Identify which cell holds the provided text, then report its [X, Y] central coordinate. 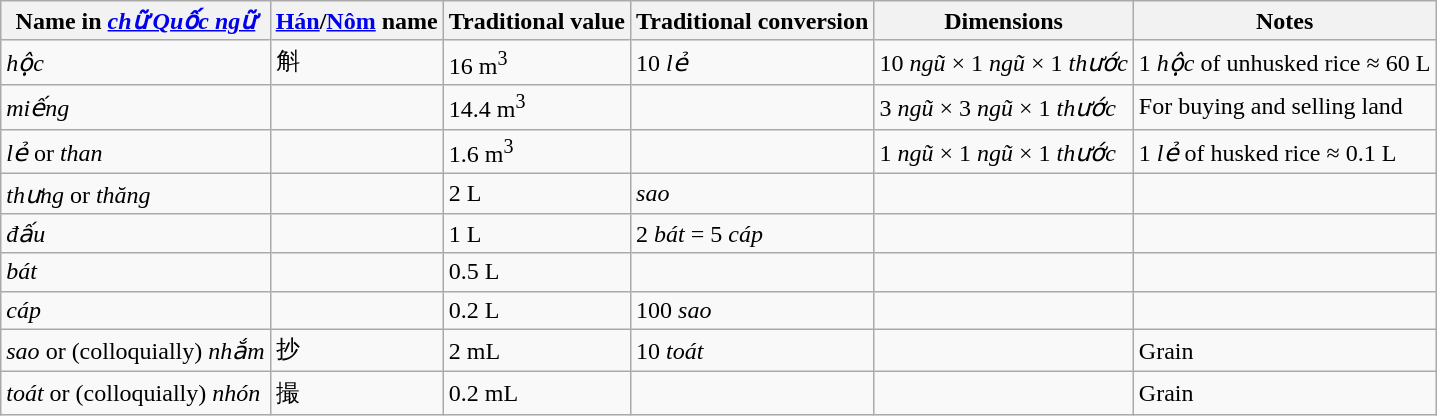
toát or (colloquially) nhón [136, 394]
cáp [136, 310]
1 ngũ × 1 ngũ × 1 thước [1004, 152]
0.2 L [536, 310]
10 ngũ × 1 ngũ × 1 thước [1004, 62]
100 sao [752, 310]
撮 [356, 394]
2 mL [536, 350]
10 lẻ [752, 62]
Name in chữ Quốc ngữ [136, 21]
10 toát [752, 350]
14.4 m3 [536, 108]
hộc [136, 62]
miếng [136, 108]
16 m3 [536, 62]
3 ngũ × 3 ngũ × 1 thước [1004, 108]
1.6 m3 [536, 152]
Hán/Nôm name [356, 21]
Traditional conversion [752, 21]
sao [752, 194]
For buying and selling land [1284, 108]
thưng or thăng [136, 194]
sao or (colloquially) nhắm [136, 350]
lẻ or than [136, 152]
0.2 mL [536, 394]
2 bát = 5 cáp [752, 234]
2 L [536, 194]
Dimensions [1004, 21]
抄 [356, 350]
1 L [536, 234]
0.5 L [536, 272]
1 lẻ of husked rice ≈ 0.1 L [1284, 152]
Notes [1284, 21]
Traditional value [536, 21]
斛 [356, 62]
1 hộc of unhusked rice ≈ 60 L [1284, 62]
đấu [136, 234]
bát [136, 272]
